Output the [x, y] coordinate of the center of the cell containing the given text.  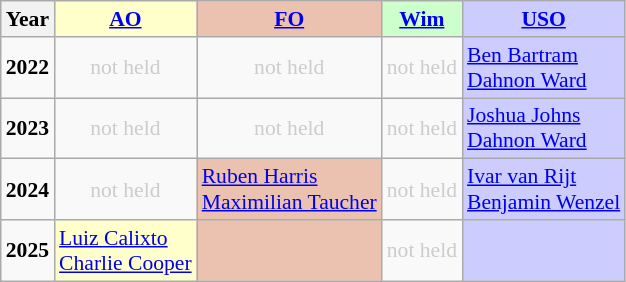
2023 [28, 128]
Ruben Harris Maximilian Taucher [290, 190]
Year [28, 19]
FO [290, 19]
Wim [422, 19]
Ben Bartram Dahnon Ward [544, 68]
Luiz Calixto Charlie Cooper [126, 250]
Joshua Johns Dahnon Ward [544, 128]
2022 [28, 68]
2024 [28, 190]
USO [544, 19]
AO [126, 19]
2025 [28, 250]
Ivar van Rijt Benjamin Wenzel [544, 190]
